Pinpoint the cell where the given text exists, returning its [X, Y] midpoint coordinate. 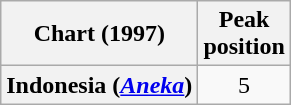
Indonesia (Aneka) [100, 85]
Chart (1997) [100, 34]
Peakposition [244, 34]
5 [244, 85]
